Pinpoint the cell where the given text exists, returning its (x, y) midpoint coordinate. 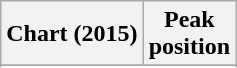
Chart (2015) (72, 34)
Peak position (189, 34)
